Search for the cell housing the specified text and yield its [x, y] center coordinate. 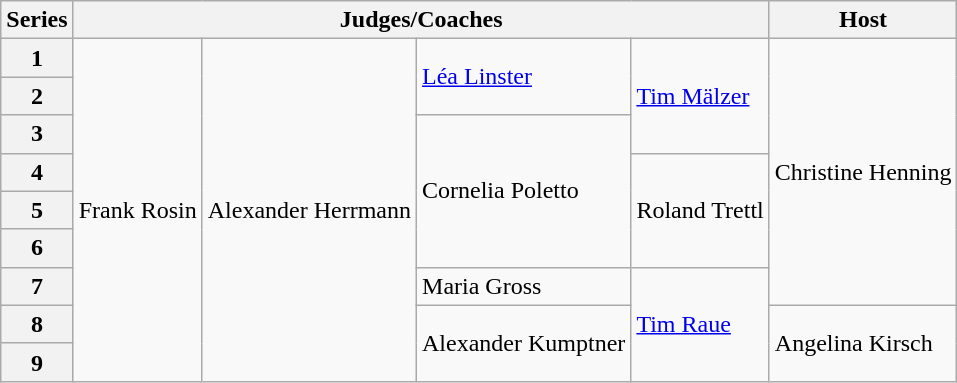
Roland Trettl [700, 210]
5 [37, 210]
3 [37, 134]
Angelina Kirsch [863, 343]
Host [863, 20]
Series [37, 20]
8 [37, 324]
7 [37, 286]
Christine Henning [863, 172]
Tim Mälzer [700, 96]
Judges/Coaches [421, 20]
6 [37, 248]
2 [37, 96]
Maria Gross [524, 286]
4 [37, 172]
Léa Linster [524, 77]
1 [37, 58]
Cornelia Poletto [524, 191]
Frank Rosin [138, 210]
Tim Raue [700, 324]
9 [37, 362]
Alexander Herrmann [309, 210]
Alexander Kumptner [524, 343]
